Find where the given text appears and provide that cell's center as [X, Y] coordinate. 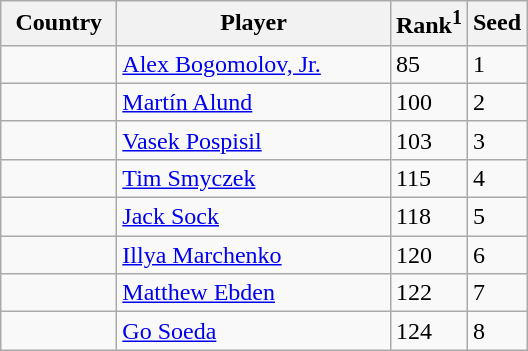
122 [428, 293]
Martín Alund [254, 102]
Vasek Pospisil [254, 140]
Jack Sock [254, 217]
2 [496, 102]
Tim Smyczek [254, 178]
1 [496, 64]
85 [428, 64]
103 [428, 140]
8 [496, 331]
5 [496, 217]
118 [428, 217]
120 [428, 255]
7 [496, 293]
Matthew Ebden [254, 293]
Illya Marchenko [254, 255]
Go Soeda [254, 331]
Player [254, 24]
3 [496, 140]
Rank1 [428, 24]
115 [428, 178]
124 [428, 331]
Country [59, 24]
Alex Bogomolov, Jr. [254, 64]
Seed [496, 24]
4 [496, 178]
6 [496, 255]
100 [428, 102]
